Locate the cell with the specified text and output its [x, y] center coordinate. 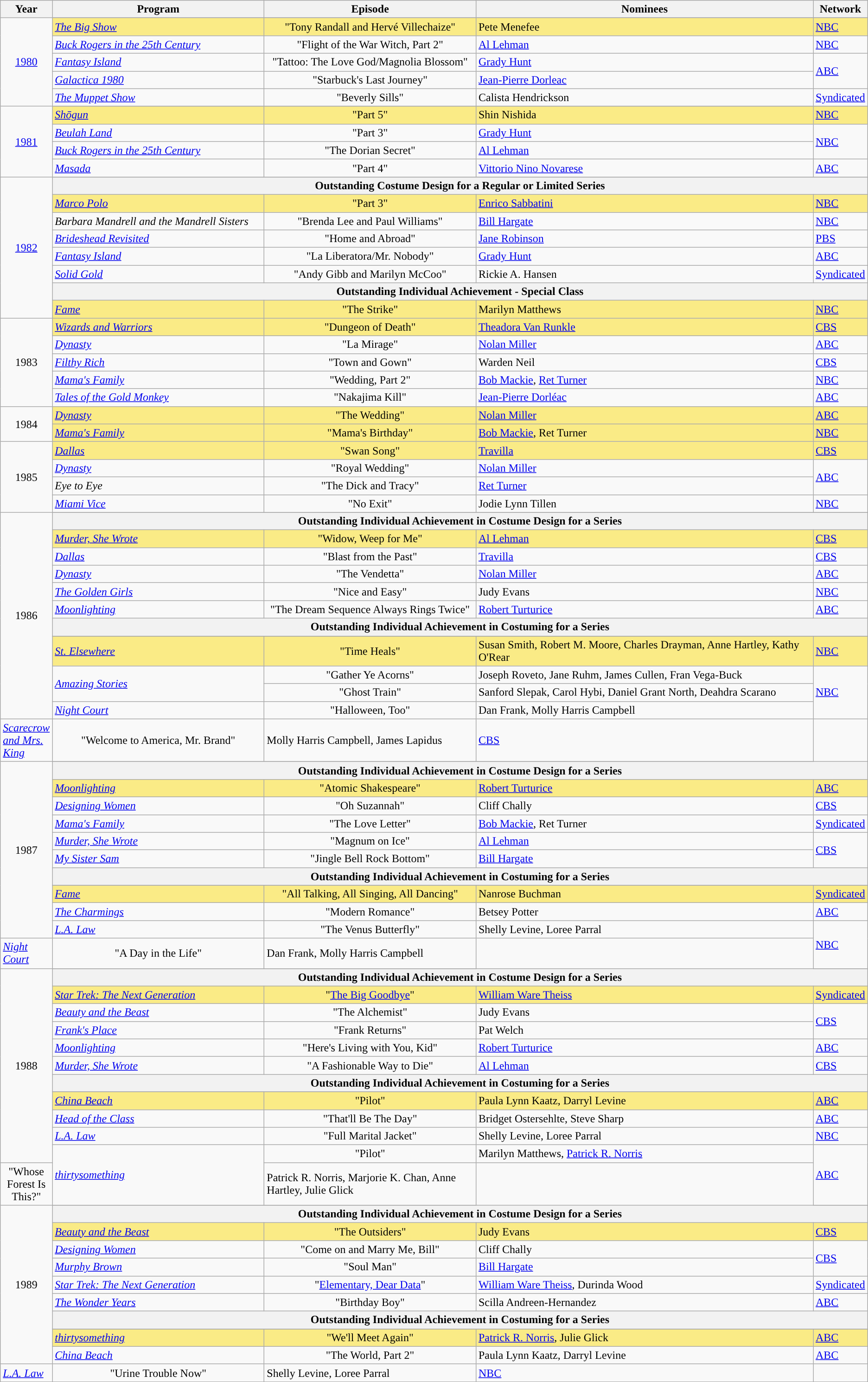
"That'll Be The Day" [370, 1118]
"A Fashionable Way to Die" [370, 1065]
1986 [26, 616]
Episode [370, 9]
1980 [26, 62]
Beulah Land [159, 133]
"Elementary, Dear Data" [370, 1285]
The Charmings [159, 912]
"Birthday Boy" [370, 1302]
1984 [26, 424]
Patrick R. Norris, Marjorie K. Chan, Anne Hartley, Julie Glick [370, 1184]
Year [26, 9]
Marilyn Matthews, Patrick R. Norris [645, 1154]
Marilyn Matthews [645, 309]
Murphy Brown [159, 1267]
Galactica 1980 [159, 80]
"The Strike" [370, 309]
Patrick R. Norris, Julie Glick [645, 1337]
Warden Neil [645, 362]
Barbara Mandrell and the Mandrell Sisters [159, 221]
The Wonder Years [159, 1302]
"Ghost Train" [370, 692]
"Mama's Birthday" [370, 433]
1985 [26, 477]
"The Wedding" [370, 415]
"The Big Goodbye" [370, 995]
"Royal Wedding" [370, 468]
Head of the Class [159, 1118]
Sanford Slepak, Carol Hybi, Daniel Grant North, Deahdra Scarano [645, 692]
"Brenda Lee and Paul Williams" [370, 221]
"Nakajima Kill" [370, 397]
Shin Nishida [645, 115]
"Halloween, Too" [370, 710]
Scarecrow and Mrs. King [26, 740]
"Widow, Weep for Me" [370, 539]
"The Vendetta" [370, 574]
"Jingle Bell Rock Bottom" [370, 859]
Outstanding Individual Achievement - Special Class [460, 292]
1981 [26, 141]
"Town and Gown" [370, 362]
1988 [26, 1066]
Shōgun [159, 115]
Rickie A. Hansen [645, 274]
"Oh Suzannah" [370, 806]
"Atomic Shakespeare" [370, 788]
Brideshead Revisited [159, 239]
"Tattoo: The Love God/Magnolia Blossom" [370, 62]
Pat Welch [645, 1030]
Molly Harris Campbell, James Lapidus [370, 740]
The Golden Girls [159, 592]
1989 [26, 1285]
"Frank Returns" [370, 1030]
Betsey Potter [645, 912]
Jean-Pierre Dorleac [645, 80]
"Swan Song" [370, 450]
1987 [26, 850]
"Gather Ye Acorns" [370, 675]
"Magnum on Ice" [370, 841]
Theadora Van Runkle [645, 327]
"Part 4" [370, 168]
Network [841, 9]
"Whose Forest Is This?" [26, 1184]
My Sister Sam [159, 859]
"The Alchemist" [370, 1012]
"No Exit" [370, 503]
"The Dick and Tracy" [370, 486]
"Time Heals" [370, 651]
Frank's Place [159, 1030]
"The Dorian Secret" [370, 150]
"The Outsiders" [370, 1232]
"The Dream Sequence Always Rings Twice" [370, 609]
Nominees [645, 9]
Ret Turner [645, 486]
"A Day in the Life" [159, 953]
"Part 5" [370, 115]
Program [159, 9]
"Blast from the Past" [370, 557]
1983 [26, 362]
Jane Robinson [645, 239]
"Modern Romance" [370, 912]
"Wedding, Part 2" [370, 380]
The Big Show [159, 27]
Susan Smith, Robert M. Moore, Charles Drayman, Anne Hartley, Kathy O'Rear [645, 651]
"Urine Trouble Now" [159, 1373]
1982 [26, 247]
Jodie Lynn Tillen [645, 503]
"The Venus Butterfly" [370, 929]
Marco Polo [159, 203]
"Dungeon of Death" [370, 327]
William Ware Theiss, Durinda Wood [645, 1285]
"Welcome to America, Mr. Brand" [159, 740]
Filthy Rich [159, 362]
"Beverly Sills" [370, 97]
Calista Hendrickson [645, 97]
Enrico Sabbatini [645, 203]
Amazing Stories [159, 684]
"Soul Man" [370, 1267]
"Tony Randall and Hervé Villechaize" [370, 27]
Masada [159, 168]
"Nice and Easy" [370, 592]
Wizards and Warriors [159, 327]
The Muppet Show [159, 97]
Eye to Eye [159, 486]
"La Mirage" [370, 345]
PBS [841, 239]
Scilla Andreen-Hernandez [645, 1302]
Jean-Pierre Dorléac [645, 397]
"Full Marital Jacket" [370, 1136]
"We'll Meet Again" [370, 1337]
Solid Gold [159, 274]
"La Liberatora/Mr. Nobody" [370, 256]
Tales of the Gold Monkey [159, 397]
"Starbuck's Last Journey" [370, 80]
"Andy Gibb and Marilyn McCoo" [370, 274]
Pete Menefee [645, 27]
"The World, Part 2" [370, 1355]
"Here's Living with You, Kid" [370, 1048]
William Ware Theiss [645, 995]
Miami Vice [159, 503]
Outstanding Costume Design for a Regular or Limited Series [460, 186]
St. Elsewhere [159, 651]
"Home and Abroad" [370, 239]
"All Talking, All Singing, All Dancing" [370, 894]
Bridget Ostersehlte, Steve Sharp [645, 1118]
"Flight of the War Witch, Part 2" [370, 45]
Joseph Roveto, Jane Ruhm, James Cullen, Fran Vega-Buck [645, 675]
Nanrose Buchman [645, 894]
Vittorio Nino Novarese [645, 168]
"The Love Letter" [370, 823]
"Come on and Marry Me, Bill" [370, 1249]
